Extract the (x, y) coordinate from the center of the cell holding the provided text.  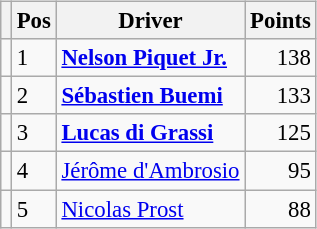
Jérôme d'Ambrosio (150, 171)
3 (34, 133)
Nicolas Prost (150, 209)
Pos (34, 21)
Points (280, 21)
95 (280, 171)
5 (34, 209)
Nelson Piquet Jr. (150, 58)
133 (280, 96)
88 (280, 209)
4 (34, 171)
138 (280, 58)
125 (280, 133)
Driver (150, 21)
Lucas di Grassi (150, 133)
Sébastien Buemi (150, 96)
2 (34, 96)
1 (34, 58)
